Find where the given text appears and provide that cell's center as [x, y] coordinate. 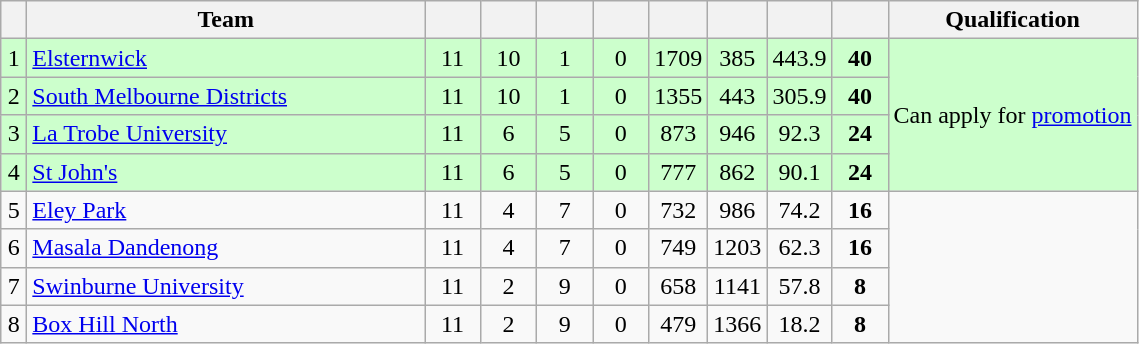
732 [678, 210]
90.1 [800, 172]
777 [678, 172]
57.8 [800, 286]
1203 [738, 248]
443.9 [800, 58]
Eley Park [226, 210]
Qualification [1012, 20]
92.3 [800, 134]
Elsternwick [226, 58]
Team [226, 20]
62.3 [800, 248]
873 [678, 134]
74.2 [800, 210]
443 [738, 96]
3 [14, 134]
479 [678, 324]
La Trobe University [226, 134]
Box Hill North [226, 324]
Swinburne University [226, 286]
862 [738, 172]
946 [738, 134]
305.9 [800, 96]
1709 [678, 58]
Masala Dandenong [226, 248]
South Melbourne Districts [226, 96]
1366 [738, 324]
18.2 [800, 324]
986 [738, 210]
385 [738, 58]
1141 [738, 286]
St John's [226, 172]
Can apply for promotion [1012, 115]
749 [678, 248]
658 [678, 286]
1355 [678, 96]
